Find where the given text appears and provide that cell's center as [x, y] coordinate. 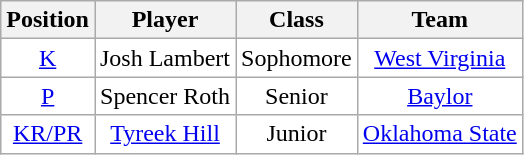
Sophomore [297, 58]
Junior [297, 134]
P [48, 96]
Baylor [440, 96]
Class [297, 20]
Senior [297, 96]
Oklahoma State [440, 134]
Josh Lambert [164, 58]
Tyreek Hill [164, 134]
K [48, 58]
Player [164, 20]
KR/PR [48, 134]
Spencer Roth [164, 96]
Position [48, 20]
West Virginia [440, 58]
Team [440, 20]
